Output the (x, y) coordinate of the center of the cell containing the given text.  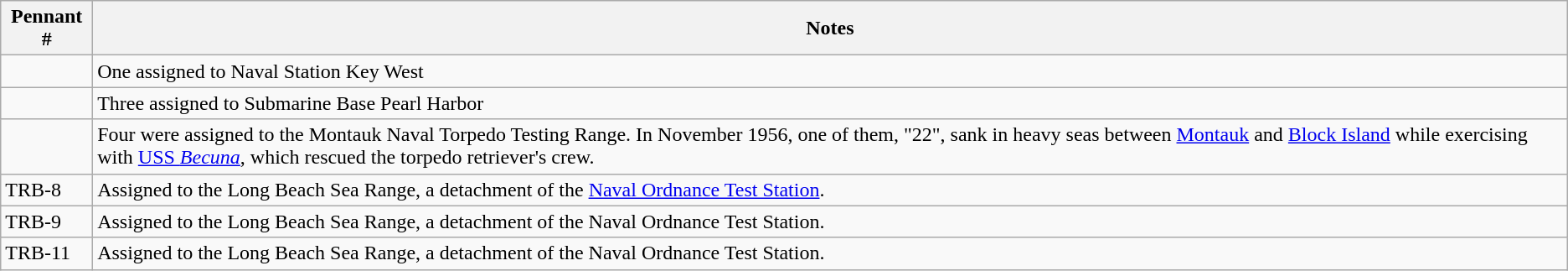
TRB-8 (47, 190)
TRB-9 (47, 221)
TRB-11 (47, 253)
Notes (831, 29)
Three assigned to Submarine Base Pearl Harbor (831, 103)
One assigned to Naval Station Key West (831, 71)
Pennant # (47, 29)
